Scan for the cell matching the given text and deliver its (X, Y) coordinate at center. 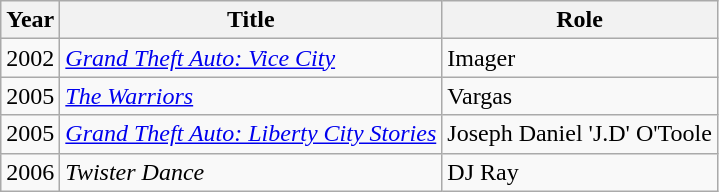
Imager (580, 58)
Twister Dance (251, 172)
Role (580, 20)
Joseph Daniel 'J.D' O'Toole (580, 134)
2002 (30, 58)
Title (251, 20)
The Warriors (251, 96)
Grand Theft Auto: Vice City (251, 58)
Year (30, 20)
Vargas (580, 96)
DJ Ray (580, 172)
2006 (30, 172)
Grand Theft Auto: Liberty City Stories (251, 134)
